Pinpoint the cell where the given text exists, returning its (X, Y) midpoint coordinate. 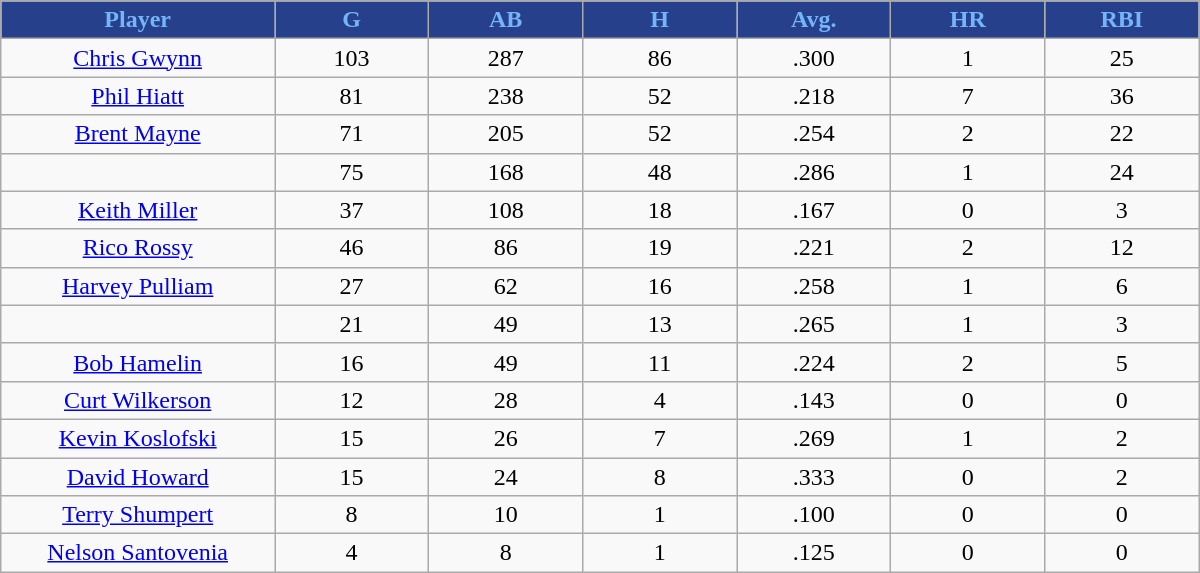
6 (1122, 286)
25 (1122, 58)
238 (506, 96)
27 (352, 286)
26 (506, 438)
AB (506, 20)
Curt Wilkerson (138, 400)
.125 (814, 553)
.254 (814, 134)
18 (660, 210)
71 (352, 134)
.224 (814, 362)
Keith Miller (138, 210)
46 (352, 248)
10 (506, 515)
Harvey Pulliam (138, 286)
103 (352, 58)
H (660, 20)
11 (660, 362)
22 (1122, 134)
RBI (1122, 20)
13 (660, 324)
Phil Hiatt (138, 96)
.286 (814, 172)
108 (506, 210)
Kevin Koslofski (138, 438)
Bob Hamelin (138, 362)
Chris Gwynn (138, 58)
.100 (814, 515)
HR (968, 20)
.167 (814, 210)
.143 (814, 400)
.300 (814, 58)
Avg. (814, 20)
62 (506, 286)
19 (660, 248)
28 (506, 400)
.269 (814, 438)
G (352, 20)
Player (138, 20)
David Howard (138, 477)
Terry Shumpert (138, 515)
5 (1122, 362)
.221 (814, 248)
.333 (814, 477)
81 (352, 96)
.258 (814, 286)
205 (506, 134)
Rico Rossy (138, 248)
.265 (814, 324)
Brent Mayne (138, 134)
Nelson Santovenia (138, 553)
37 (352, 210)
168 (506, 172)
75 (352, 172)
48 (660, 172)
36 (1122, 96)
21 (352, 324)
.218 (814, 96)
287 (506, 58)
